Output the (X, Y) coordinate of the center of the cell containing the given text.  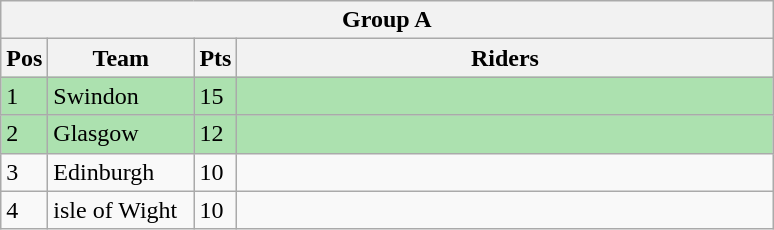
4 (24, 210)
Group A (387, 20)
Riders (505, 58)
isle of Wight (121, 210)
12 (216, 134)
Team (121, 58)
Pts (216, 58)
1 (24, 96)
Swindon (121, 96)
15 (216, 96)
Edinburgh (121, 172)
Glasgow (121, 134)
Pos (24, 58)
2 (24, 134)
3 (24, 172)
